From the cell containing the given text, extract its center point as [X, Y] coordinate. 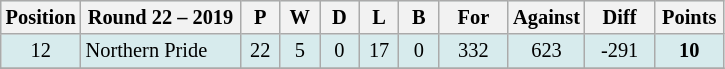
12 [41, 51]
B [419, 17]
L [379, 17]
Against [546, 17]
For [474, 17]
332 [474, 51]
W [300, 17]
17 [379, 51]
D [340, 17]
22 [260, 51]
5 [300, 51]
Diff [620, 17]
Northern Pride [161, 51]
Round 22 – 2019 [161, 17]
-291 [620, 51]
P [260, 17]
Points [689, 17]
Position [41, 17]
10 [689, 51]
623 [546, 51]
